Return the (X, Y) coordinate for the center point of the cell that contains the specified text.  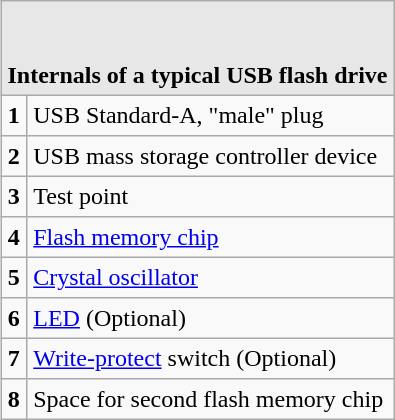
Write-protect switch (Optional) (211, 358)
Internals of a typical USB flash drive (198, 48)
6 (14, 318)
4 (14, 237)
7 (14, 358)
5 (14, 277)
USB Standard-A, "male" plug (211, 115)
2 (14, 156)
1 (14, 115)
Flash memory chip (211, 237)
LED (Optional) (211, 318)
Crystal oscillator (211, 277)
8 (14, 399)
USB mass storage controller device (211, 156)
3 (14, 196)
Test point (211, 196)
Space for second flash memory chip (211, 399)
